Capture the cell that displays the provided text and extract its [X, Y] central coordinate. 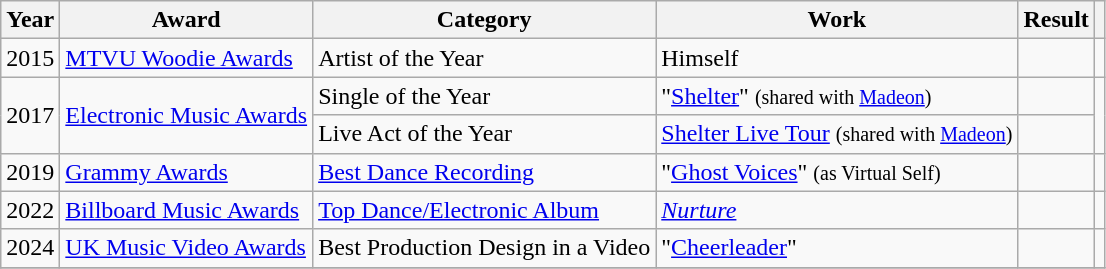
2024 [30, 248]
Work [837, 20]
Best Dance Recording [484, 172]
"Shelter" (shared with Madeon) [837, 96]
2022 [30, 210]
UK Music Video Awards [186, 248]
Category [484, 20]
Best Production Design in a Video [484, 248]
Single of the Year [484, 96]
2015 [30, 58]
Top Dance/Electronic Album [484, 210]
Himself [837, 58]
Year [30, 20]
Result [1056, 20]
Award [186, 20]
"Cheerleader" [837, 248]
MTVU Woodie Awards [186, 58]
"Ghost Voices" (as Virtual Self) [837, 172]
Live Act of the Year [484, 134]
2017 [30, 115]
Grammy Awards [186, 172]
Nurture [837, 210]
Artist of the Year [484, 58]
Billboard Music Awards [186, 210]
Electronic Music Awards [186, 115]
Shelter Live Tour (shared with Madeon) [837, 134]
2019 [30, 172]
